Return the (x, y) coordinate for the center point of the cell that contains the specified text.  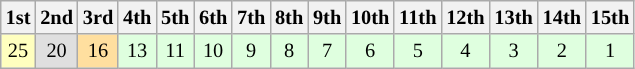
5th (175, 17)
6 (370, 51)
7th (251, 17)
3rd (98, 17)
1 (610, 51)
1st (18, 17)
6th (213, 17)
2 (562, 51)
16 (98, 51)
9 (251, 51)
13th (514, 17)
13 (137, 51)
11 (175, 51)
3 (514, 51)
15th (610, 17)
4th (137, 17)
7 (327, 51)
4 (465, 51)
10th (370, 17)
9th (327, 17)
12th (465, 17)
8th (289, 17)
8 (289, 51)
14th (562, 17)
2nd (56, 17)
11th (418, 17)
20 (56, 51)
10 (213, 51)
25 (18, 51)
5 (418, 51)
